Capture the cell that displays the provided text and extract its (X, Y) central coordinate. 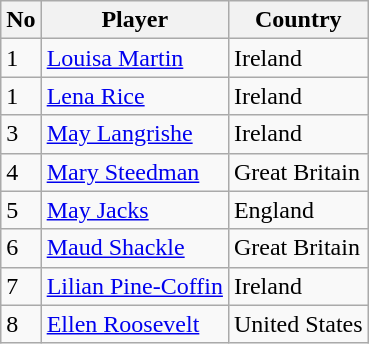
England (298, 210)
3 (21, 134)
Lena Rice (134, 96)
No (21, 20)
Ellen Roosevelt (134, 324)
United States (298, 324)
Player (134, 20)
May Langrishe (134, 134)
6 (21, 248)
4 (21, 172)
May Jacks (134, 210)
Louisa Martin (134, 58)
Lilian Pine-Coffin (134, 286)
Maud Shackle (134, 248)
Mary Steedman (134, 172)
5 (21, 210)
8 (21, 324)
Country (298, 20)
7 (21, 286)
